Search for the cell housing the specified text and yield its [x, y] center coordinate. 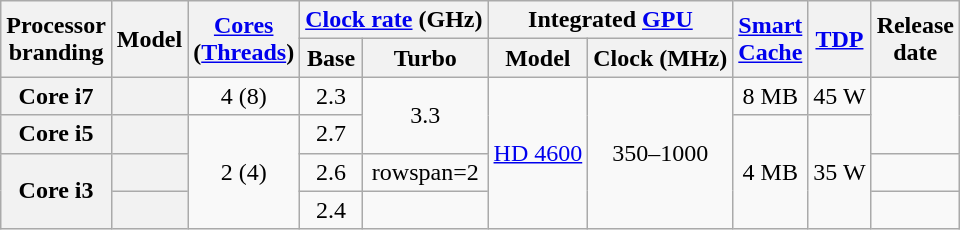
45 W [840, 96]
35 W [840, 172]
8 MB [770, 96]
Core i5 [56, 134]
HD 4600 [538, 153]
Base [332, 58]
Cores(Threads) [244, 39]
Core i7 [56, 96]
2 (4) [244, 172]
2.7 [332, 134]
Turbo [426, 58]
SmartCache [770, 39]
Processorbranding [56, 39]
2.6 [332, 172]
Clock rate (GHz) [394, 20]
4 MB [770, 172]
2.4 [332, 210]
Releasedate [915, 39]
Integrated GPU [610, 20]
3.3 [426, 115]
350–1000 [660, 153]
Clock (MHz) [660, 58]
TDP [840, 39]
4 (8) [244, 96]
Core i3 [56, 191]
rowspan=2 [426, 172]
2.3 [332, 96]
